Pinpoint the cell where the given text exists, returning its (X, Y) midpoint coordinate. 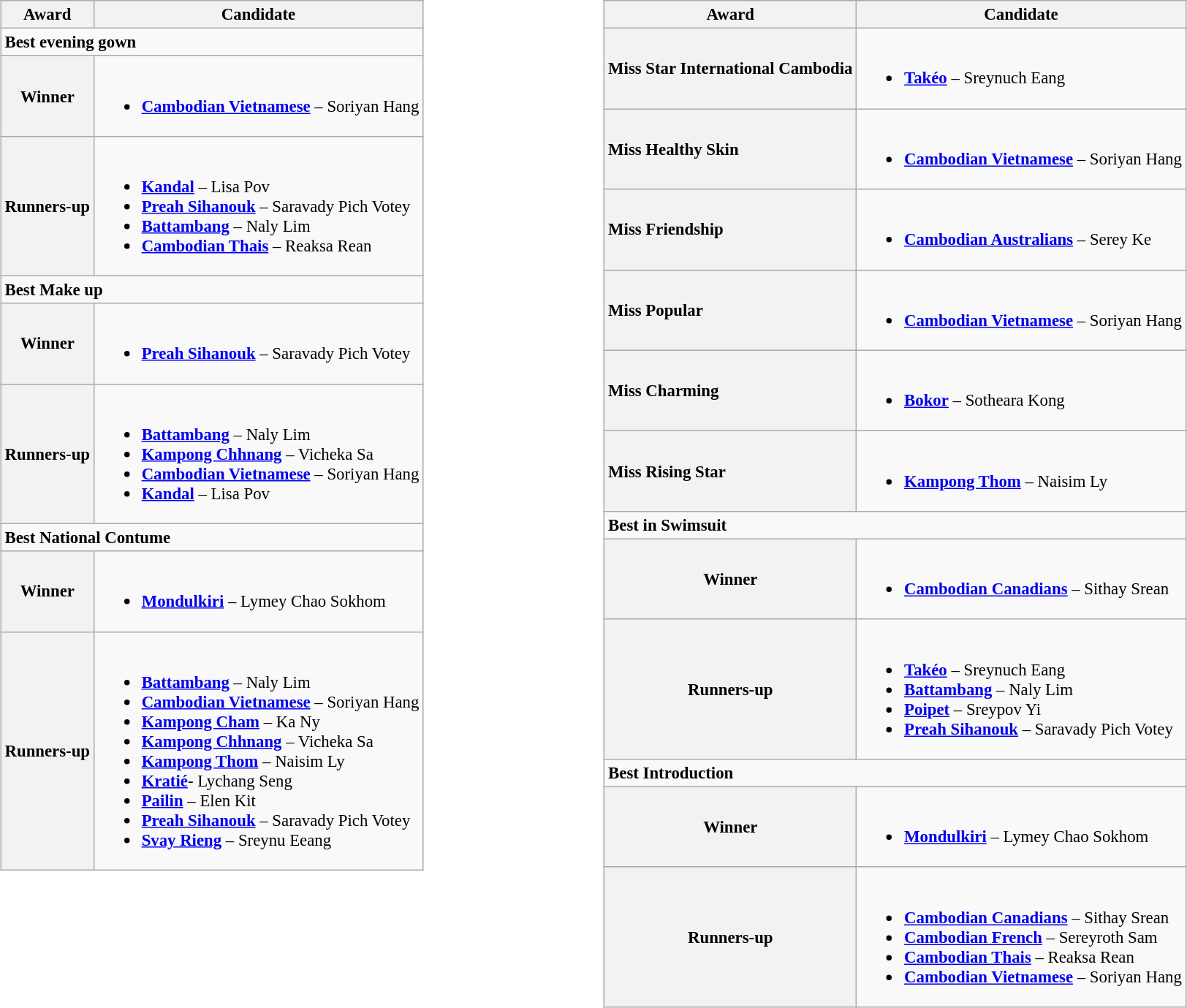
Kampong Thom – Naisim Ly (1021, 471)
Bokor – Sotheara Kong (1021, 390)
Miss Healthy Skin (731, 149)
Cambodian Canadians – Sithay SreanCambodian French – Sereyroth SamCambodian Thais – Reaksa ReanCambodian Vietnamese – Soriyan Hang (1021, 937)
Best Introduction (895, 773)
Kandal – Lisa PovPreah Sihanouk – Saravady Pich VoteyBattambang – Naly LimCambodian Thais – Reaksa Rean (258, 206)
Takéo – Sreynuch Eang (1021, 69)
Best in Swimsuit (895, 526)
Best National Contume (212, 537)
Cambodian Canadians – Sithay Srean (1021, 579)
Miss Charming (731, 390)
Takéo – Sreynuch EangBattambang – Naly LimPoipet – Sreypov YiPreah Sihanouk – Saravady Pich Votey (1021, 689)
Best Make up (212, 290)
Miss Star International Cambodia (731, 69)
Best evening gown (212, 42)
Miss Popular (731, 310)
Miss Rising Star (731, 471)
Preah Sihanouk – Saravady Pich Votey (258, 344)
Battambang – Naly LimKampong Chhnang – Vicheka SaCambodian Vietnamese – Soriyan HangKandal – Lisa Pov (258, 453)
Cambodian Australians – Serey Ke (1021, 230)
Miss Friendship (731, 230)
